Locate the cell with the specified text and output its (x, y) center coordinate. 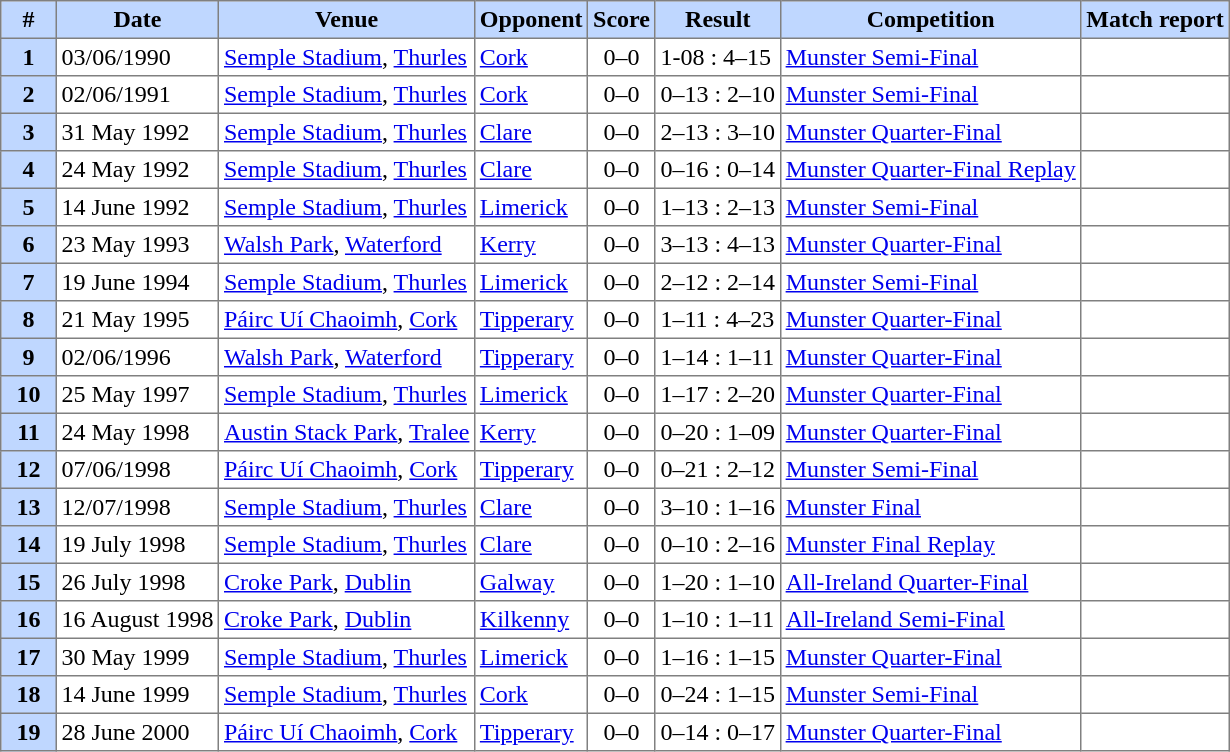
19 June 1994 (138, 282)
21 May 1995 (138, 320)
1 (29, 57)
5 (29, 207)
1–17 : 2–20 (718, 395)
03/06/1990 (138, 57)
0–21 : 2–12 (718, 470)
31 May 1992 (138, 132)
0–14 : 0–17 (718, 732)
Date (138, 20)
7 (29, 282)
Result (718, 20)
All-Ireland Quarter-Final (930, 582)
18 (29, 695)
14 June 1992 (138, 207)
12 (29, 470)
Galway (532, 582)
14 (29, 545)
19 (29, 732)
2 (29, 95)
1–16 : 1–15 (718, 657)
9 (29, 357)
Munster Quarter-Final Replay (930, 170)
Munster Final Replay (930, 545)
24 May 1998 (138, 432)
Score (622, 20)
2–13 : 3–10 (718, 132)
02/06/1996 (138, 357)
4 (29, 170)
16 August 1998 (138, 620)
0–13 : 2–10 (718, 95)
26 July 1998 (138, 582)
30 May 1999 (138, 657)
25 May 1997 (138, 395)
0–10 : 2–16 (718, 545)
10 (29, 395)
0–24 : 1–15 (718, 695)
Munster Final (930, 507)
14 June 1999 (138, 695)
17 (29, 657)
3–10 : 1–16 (718, 507)
1–20 : 1–10 (718, 582)
3–13 : 4–13 (718, 245)
1–11 : 4–23 (718, 320)
1–13 : 2–13 (718, 207)
07/06/1998 (138, 470)
13 (29, 507)
16 (29, 620)
1–10 : 1–11 (718, 620)
24 May 1992 (138, 170)
28 June 2000 (138, 732)
19 July 1998 (138, 545)
All-Ireland Semi-Final (930, 620)
0–20 : 1–09 (718, 432)
11 (29, 432)
3 (29, 132)
15 (29, 582)
Opponent (532, 20)
8 (29, 320)
1-08 : 4–15 (718, 57)
Venue (347, 20)
# (29, 20)
6 (29, 245)
Competition (930, 20)
2–12 : 2–14 (718, 282)
0–16 : 0–14 (718, 170)
02/06/1991 (138, 95)
12/07/1998 (138, 507)
Match report (1155, 20)
23 May 1993 (138, 245)
1–14 : 1–11 (718, 357)
Kilkenny (532, 620)
Austin Stack Park, Tralee (347, 432)
